Return [x, y] of the center of cell containing provided text 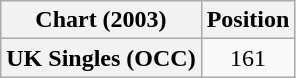
161 [248, 58]
UK Singles (OCC) [101, 58]
Position [248, 20]
Chart (2003) [101, 20]
